Find where the given text appears and provide that cell's center as (x, y) coordinate. 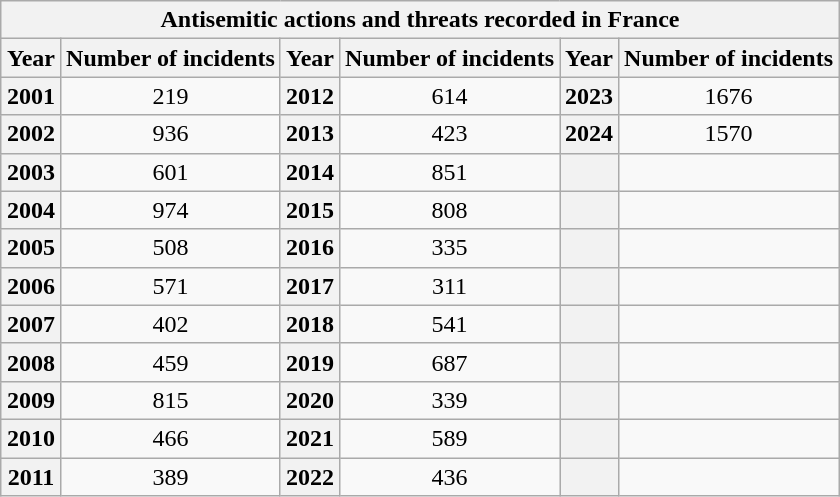
2017 (310, 286)
2002 (30, 134)
2013 (310, 134)
311 (450, 286)
389 (171, 477)
614 (450, 96)
2006 (30, 286)
2003 (30, 172)
219 (171, 96)
508 (171, 248)
571 (171, 286)
2023 (590, 96)
466 (171, 438)
2004 (30, 210)
2009 (30, 400)
2019 (310, 362)
2021 (310, 438)
589 (450, 438)
402 (171, 324)
423 (450, 134)
974 (171, 210)
2016 (310, 248)
2022 (310, 477)
2001 (30, 96)
687 (450, 362)
339 (450, 400)
2014 (310, 172)
2008 (30, 362)
808 (450, 210)
2011 (30, 477)
601 (171, 172)
2018 (310, 324)
1676 (729, 96)
2024 (590, 134)
2005 (30, 248)
541 (450, 324)
851 (450, 172)
936 (171, 134)
2010 (30, 438)
335 (450, 248)
815 (171, 400)
2015 (310, 210)
459 (171, 362)
Antisemitic actions and threats recorded in France (420, 20)
2012 (310, 96)
1570 (729, 134)
436 (450, 477)
2007 (30, 324)
2020 (310, 400)
